Provide the (X, Y) coordinate of the cell's center where the given text is located.  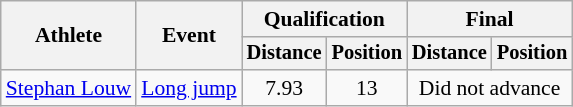
Event (188, 36)
Qualification (324, 19)
Did not advance (490, 88)
7.93 (284, 88)
Stephan Louw (68, 88)
13 (367, 88)
Athlete (68, 36)
Long jump (188, 88)
Final (490, 19)
